Search for the cell housing the specified text and yield its [X, Y] center coordinate. 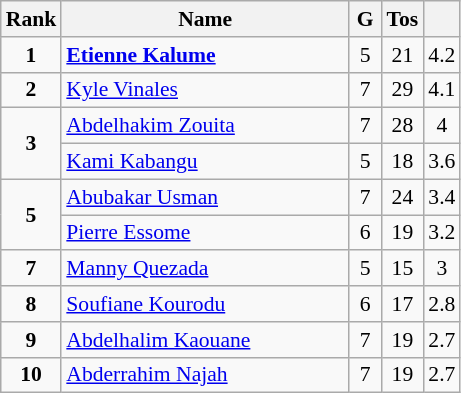
10 [32, 375]
4.2 [442, 55]
Soufiane Kourodu [205, 304]
29 [403, 90]
Kami Kabangu [205, 162]
17 [403, 304]
18 [403, 162]
3.4 [442, 197]
28 [403, 126]
Rank [32, 19]
21 [403, 55]
Abderrahim Najah [205, 375]
Abdelhakim Zouita [205, 126]
2 [32, 90]
4.1 [442, 90]
8 [32, 304]
Name [205, 19]
15 [403, 269]
G [366, 19]
Abubakar Usman [205, 197]
1 [32, 55]
Tos [403, 19]
4 [442, 126]
24 [403, 197]
Manny Quezada [205, 269]
2.8 [442, 304]
Etienne Kalume [205, 55]
3.6 [442, 162]
9 [32, 340]
3.2 [442, 233]
Abdelhalim Kaouane [205, 340]
Pierre Essome [205, 233]
Kyle Vinales [205, 90]
